For the text-containing cell, return its midpoint in [x, y] coordinate format. 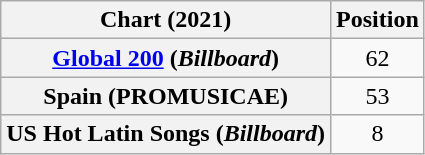
Chart (2021) [166, 20]
8 [378, 134]
62 [378, 58]
US Hot Latin Songs (Billboard) [166, 134]
Global 200 (Billboard) [166, 58]
53 [378, 96]
Position [378, 20]
Spain (PROMUSICAE) [166, 96]
